Extract the [x, y] coordinate from the center of the cell holding the provided text.  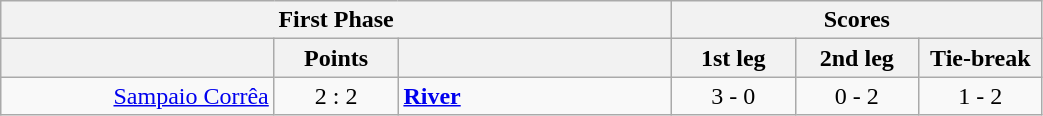
2 : 2 [336, 96]
Sampaio Corrêa [138, 96]
River [535, 96]
First Phase [336, 20]
Scores [856, 20]
1 - 2 [981, 96]
2nd leg [857, 58]
Tie-break [981, 58]
0 - 2 [857, 96]
1st leg [733, 58]
3 - 0 [733, 96]
Points [336, 58]
